Pinpoint the cell where the given text exists, returning its [X, Y] midpoint coordinate. 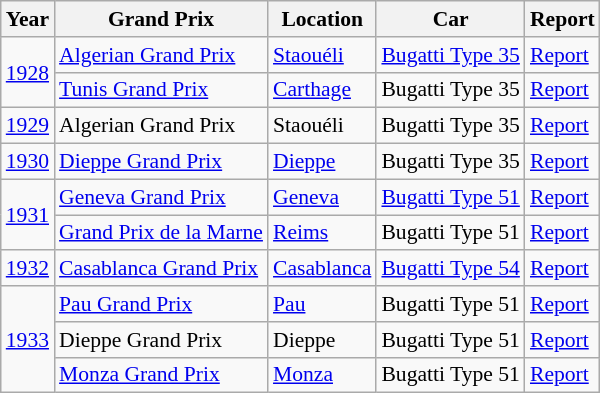
Grand Prix [161, 19]
1928 [28, 72]
Monza [322, 375]
1931 [28, 214]
Monza Grand Prix [161, 375]
1933 [28, 340]
Grand Prix de la Marne [161, 233]
1930 [28, 162]
Casablanca [322, 269]
Geneva Grand Prix [161, 197]
Tunis Grand Prix [161, 90]
1929 [28, 126]
Bugatti Type 54 [450, 269]
Car [450, 19]
Pau Grand Prix [161, 304]
Reims [322, 233]
Casablanca Grand Prix [161, 269]
Location [322, 19]
Geneva [322, 197]
Pau [322, 304]
Carthage [322, 90]
Year [28, 19]
1932 [28, 269]
